Capture the cell that displays the provided text and extract its (X, Y) central coordinate. 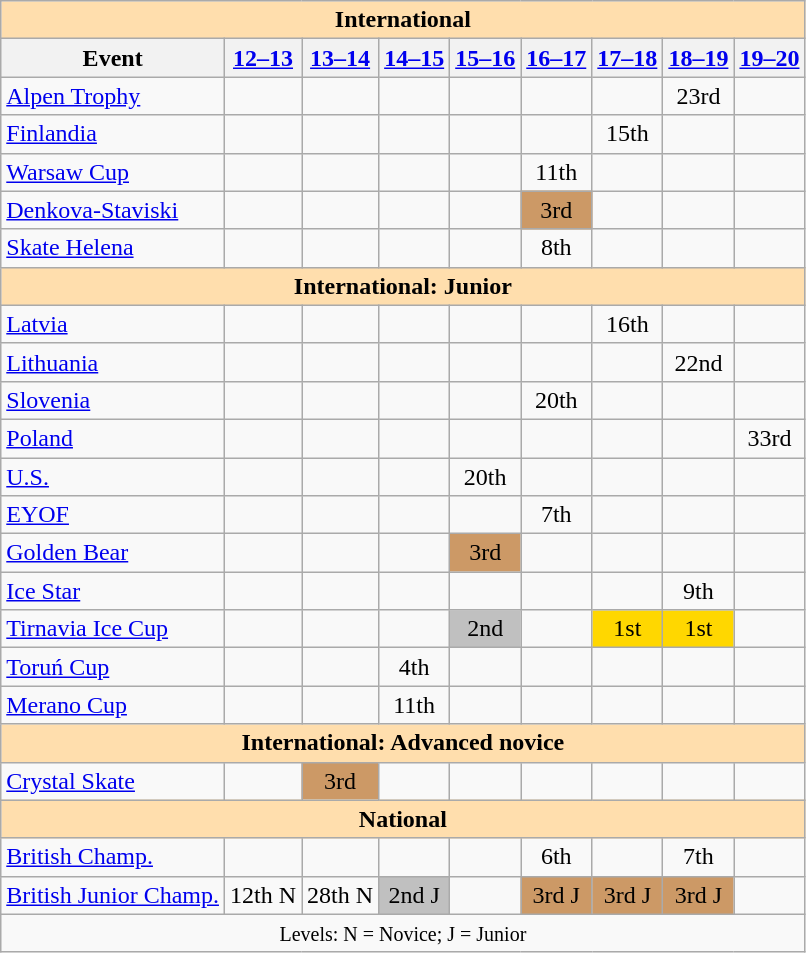
Skate Helena (113, 248)
16–17 (556, 58)
International: Junior (403, 286)
15th (628, 134)
28th N (340, 895)
4th (414, 667)
Alpen Trophy (113, 96)
Levels: N = Novice; J = Junior (403, 933)
12th N (262, 895)
14–15 (414, 58)
12–13 (262, 58)
23rd (698, 96)
Poland (113, 438)
EYOF (113, 515)
15–16 (486, 58)
British Champ. (113, 857)
22nd (698, 362)
Toruń Cup (113, 667)
Merano Cup (113, 705)
International: Advanced novice (403, 743)
Tirnavia Ice Cup (113, 629)
Slovenia (113, 400)
17–18 (628, 58)
Finlandia (113, 134)
33rd (770, 438)
2nd J (414, 895)
U.S. (113, 477)
Ice Star (113, 591)
Event (113, 58)
16th (628, 324)
National (403, 819)
International (403, 20)
6th (556, 857)
9th (698, 591)
Latvia (113, 324)
Crystal Skate (113, 781)
19–20 (770, 58)
18–19 (698, 58)
British Junior Champ. (113, 895)
Denkova-Staviski (113, 210)
2nd (486, 629)
Lithuania (113, 362)
8th (556, 248)
13–14 (340, 58)
Warsaw Cup (113, 172)
Golden Bear (113, 553)
